Provide the (X, Y) coordinate of the cell's center where the given text is located.  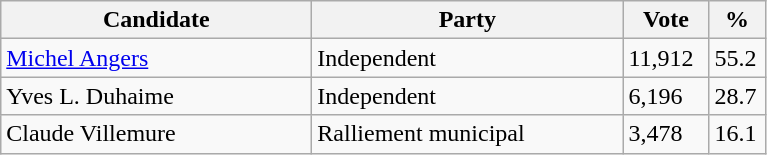
6,196 (666, 96)
Michel Angers (156, 58)
28.7 (737, 96)
Yves L. Duhaime (156, 96)
55.2 (737, 58)
3,478 (666, 134)
Party (468, 20)
Vote (666, 20)
% (737, 20)
16.1 (737, 134)
11,912 (666, 58)
Candidate (156, 20)
Claude Villemure (156, 134)
Ralliement municipal (468, 134)
